Return the [X, Y] coordinate for the center point of the cell that contains the specified text.  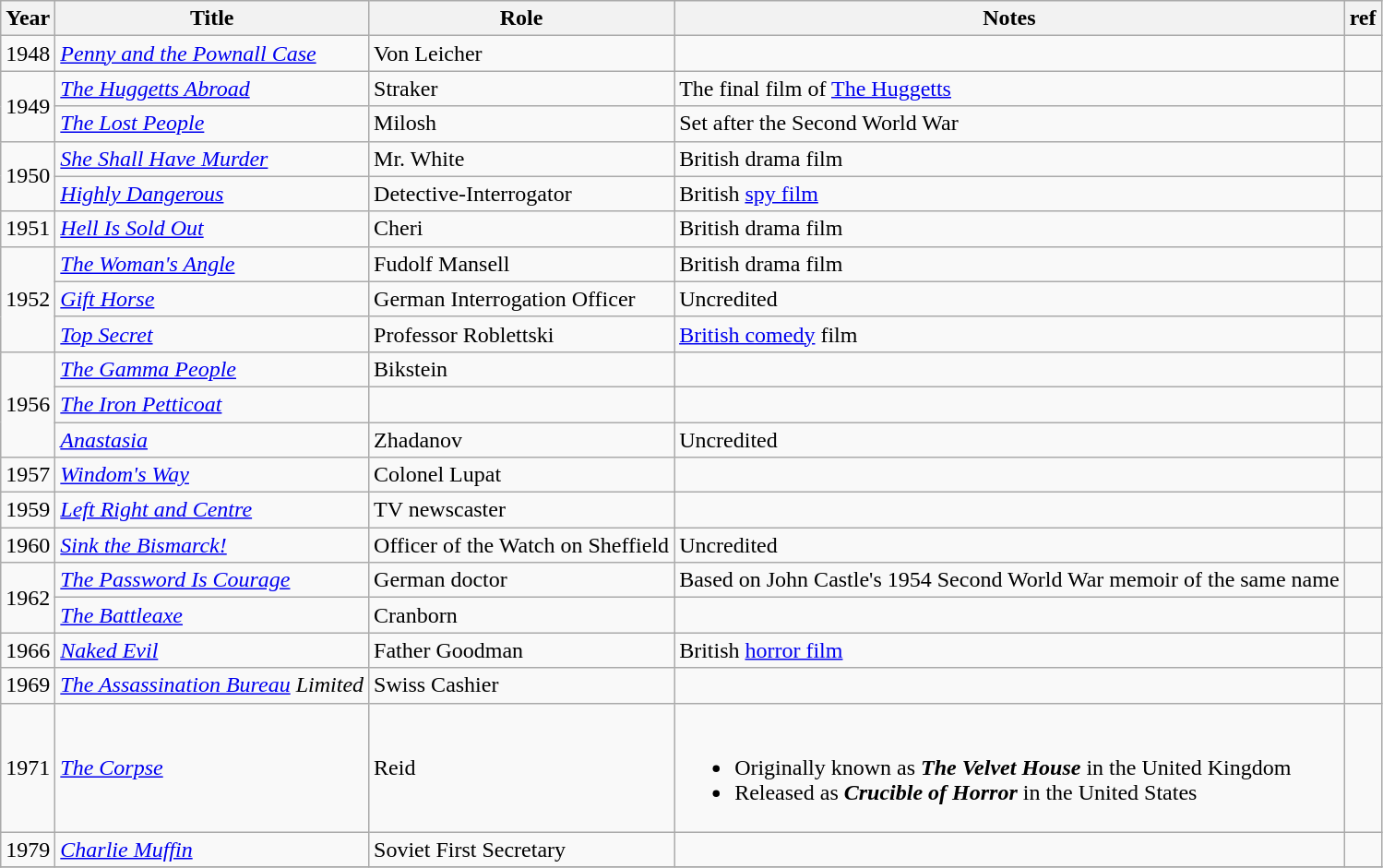
Hell Is Sold Out [212, 229]
The Assassination Bureau Limited [212, 685]
British comedy film [1009, 334]
1952 [28, 299]
TV newscaster [522, 510]
The Battleaxe [212, 615]
Straker [522, 89]
Mr. White [522, 159]
Colonel Lupat [522, 475]
1966 [28, 650]
Penny and the Pownall Case [212, 54]
The Lost People [212, 124]
1960 [28, 545]
Sink the Bismarck! [212, 545]
1956 [28, 404]
Originally known as The Velvet House in the United KingdomReleased as Crucible of Horror in the United States [1009, 767]
The Iron Petticoat [212, 404]
Based on John Castle's 1954 Second World War memoir of the same name [1009, 580]
German Interrogation Officer [522, 299]
Top Secret [212, 334]
Soviet First Secretary [522, 850]
Officer of the Watch on Sheffield [522, 545]
The final film of The Huggetts [1009, 89]
1957 [28, 475]
1969 [28, 685]
Professor Roblettski [522, 334]
British spy film [1009, 194]
Highly Dangerous [212, 194]
Cranborn [522, 615]
Role [522, 18]
The Gamma People [212, 369]
Cheri [522, 229]
British horror film [1009, 650]
Title [212, 18]
Windom's Way [212, 475]
Swiss Cashier [522, 685]
ref [1363, 18]
Anastasia [212, 440]
Von Leicher [522, 54]
The Password Is Courage [212, 580]
German doctor [522, 580]
1962 [28, 598]
Notes [1009, 18]
The Woman's Angle [212, 264]
Fudolf Mansell [522, 264]
Year [28, 18]
Naked Evil [212, 650]
1950 [28, 176]
Set after the Second World War [1009, 124]
Gift Horse [212, 299]
Reid [522, 767]
She Shall Have Murder [212, 159]
Detective-Interrogator [522, 194]
1949 [28, 106]
Charlie Muffin [212, 850]
Father Goodman [522, 650]
1979 [28, 850]
1951 [28, 229]
Zhadanov [522, 440]
1959 [28, 510]
1971 [28, 767]
The Huggetts Abroad [212, 89]
The Corpse [212, 767]
1948 [28, 54]
Left Right and Centre [212, 510]
Milosh [522, 124]
Bikstein [522, 369]
